For the text-containing cell, return its midpoint in [X, Y] coordinate format. 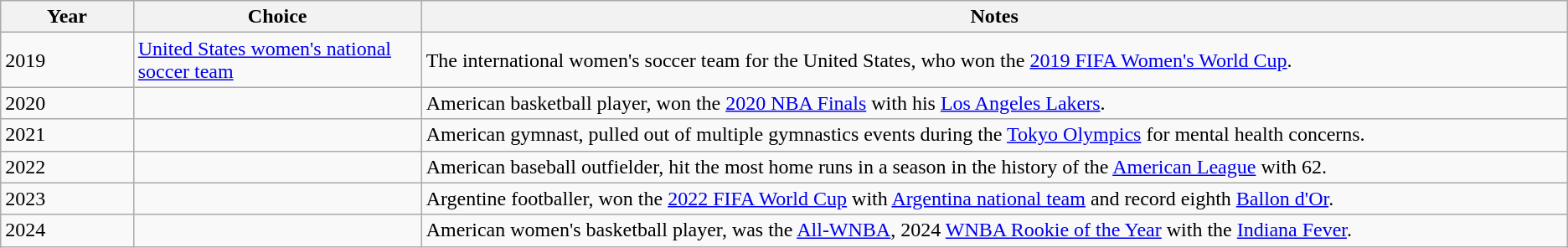
2024 [67, 230]
The international women's soccer team for the United States, who won the 2019 FIFA Women's World Cup. [994, 60]
American gymnast, pulled out of multiple gymnastics events during the Tokyo Olympics for mental health concerns. [994, 135]
Choice [277, 17]
Notes [994, 17]
2022 [67, 167]
Year [67, 17]
American basketball player, won the 2020 NBA Finals with his Los Angeles Lakers. [994, 103]
American baseball outfielder, hit the most home runs in a season in the history of the American League with 62. [994, 167]
American women's basketball player, was the All-WNBA, 2024 WNBA Rookie of the Year with the Indiana Fever. [994, 230]
United States women's national soccer team [277, 60]
2021 [67, 135]
2019 [67, 60]
2020 [67, 103]
2023 [67, 199]
Argentine footballer, won the 2022 FIFA World Cup with Argentina national team and record eighth Ballon d'Or. [994, 199]
